Provide the [x, y] coordinate of the cell's center where the given text is located.  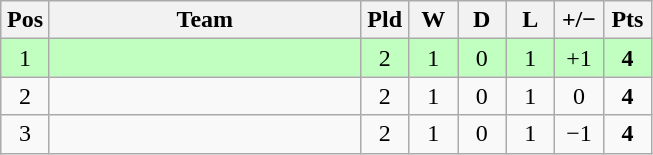
3 [26, 134]
+1 [580, 58]
Pld [384, 20]
−1 [580, 134]
Pos [26, 20]
Team [204, 20]
D [482, 20]
L [530, 20]
Pts [628, 20]
W [434, 20]
+/− [580, 20]
